Provide the [X, Y] coordinate of the cell's center where the given text is located.  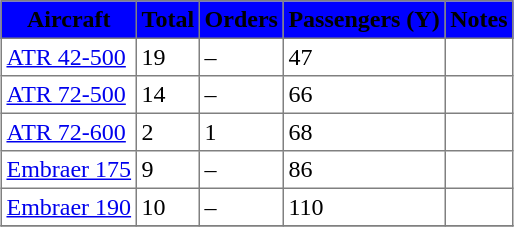
1 [241, 132]
Aircraft [68, 20]
ATR 42-500 [68, 57]
68 [364, 132]
2 [168, 132]
66 [364, 95]
86 [364, 170]
10 [168, 207]
110 [364, 207]
9 [168, 170]
ATR 72-600 [68, 132]
Total [168, 20]
ATR 72-500 [68, 95]
Embraer 190 [68, 207]
Notes [479, 20]
14 [168, 95]
Orders [241, 20]
Passengers (Y) [364, 20]
19 [168, 57]
Embraer 175 [68, 170]
47 [364, 57]
